Search for the cell housing the specified text and yield its (X, Y) center coordinate. 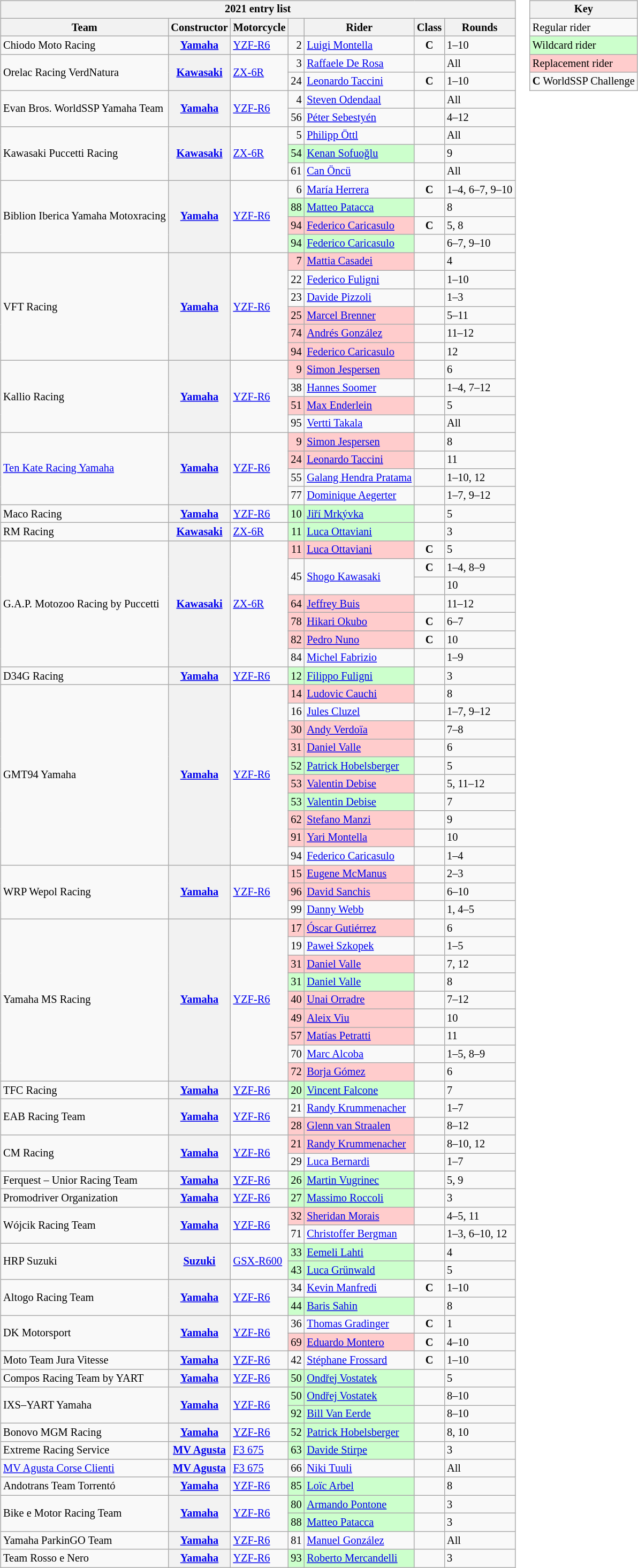
30 (296, 730)
Stefano Manzi (359, 820)
8, 10 (480, 1432)
Jeffrey Buis (359, 604)
34 (296, 1288)
33 (296, 1252)
6–7 (480, 622)
Bike e Motor Racing Team (85, 1513)
7–12 (480, 1000)
Ten Kate Racing Yamaha (85, 469)
78 (296, 622)
Roberto Mercandelli (359, 1558)
Ludovic Cauchi (359, 694)
14 (296, 694)
20 (296, 1090)
5–11 (480, 316)
Compos Racing Team by YART (85, 1379)
62 (296, 820)
7, 12 (480, 964)
19 (296, 946)
Evan Bros. WorldSSP Yamaha Team (85, 108)
40 (296, 1000)
93 (296, 1558)
Biblion Iberica Yamaha Motoxracing (85, 216)
Galang Hendra Pratama (359, 478)
4–5, 11 (480, 1216)
72 (296, 1072)
Aleix Viu (359, 1018)
Bill Van Eerde (359, 1414)
44 (296, 1306)
61 (296, 172)
74 (296, 333)
36 (296, 1325)
4–12 (480, 118)
Replacement rider (583, 64)
64 (296, 604)
Niki Tuuli (359, 1468)
15 (296, 874)
Glenn van Straalen (359, 1126)
Davide Pizzoli (359, 298)
1–4, 6–7, 9–10 (480, 189)
38 (296, 387)
Óscar Gutiérrez (359, 928)
66 (296, 1468)
Chiodo Moto Racing (85, 45)
Yamaha MS Racing (85, 1000)
54 (296, 154)
María Herrera (359, 189)
1–10, 12 (480, 478)
Philipp Öttl (359, 135)
Extreme Racing Service (85, 1450)
G.A.P. Motozoo Racing by Puccetti (85, 604)
Rounds (480, 27)
Christoffer Bergman (359, 1234)
1 (480, 1325)
84 (296, 658)
16 (296, 712)
26 (296, 1180)
99 (296, 910)
42 (296, 1360)
Altogo Racing Team (85, 1297)
77 (296, 496)
Motorcycle (260, 27)
49 (296, 1018)
Rider (359, 27)
70 (296, 1054)
Luca Grünwald (359, 1270)
57 (296, 1036)
Luca Bernardi (359, 1162)
4–10 (480, 1342)
Dominique Aegerter (359, 496)
56 (296, 118)
Kevin Manfredi (359, 1288)
Hikari Okubo (359, 622)
Wójcik Racing Team (85, 1226)
Pedro Nuno (359, 640)
Constructor (199, 27)
Péter Sebestyén (359, 118)
2 (296, 45)
Shogo Kawasaki (359, 577)
Andotrans Team Torrentó (85, 1486)
Loïc Arbel (359, 1486)
EAB Racing Team (85, 1117)
Maco Racing (85, 514)
25 (296, 316)
Vertti Takala (359, 424)
Thomas Gradinger (359, 1325)
17 (296, 928)
22 (296, 279)
8–12 (480, 1126)
RM Racing (85, 532)
Eduardo Montero (359, 1342)
Jiří Mrkývka (359, 514)
Eemeli Lahti (359, 1252)
5, 9 (480, 1180)
1–5 (480, 946)
Class (429, 27)
Sheridan Morais (359, 1216)
Jules Cluzel (359, 712)
1, 4–5 (480, 910)
1–4 (480, 856)
96 (296, 892)
Team Rosso e Nero (85, 1558)
TFC Racing (85, 1090)
DK Motorsport (85, 1334)
95 (296, 424)
92 (296, 1414)
MV Agusta Corse Clienti (85, 1468)
Andrés González (359, 333)
1–5, 8–9 (480, 1054)
6–7, 9–10 (480, 243)
1–4, 7–12 (480, 387)
Marc Alcoba (359, 1054)
1–3 (480, 298)
Kawasaki Puccetti Racing (85, 153)
Yamaha ParkinGO Team (85, 1540)
7–8 (480, 730)
5, 11–12 (480, 784)
C WorldSSP Challenge (583, 81)
Danny Webb (359, 910)
Hannes Soomer (359, 387)
2–3 (480, 874)
Marcel Brenner (359, 316)
Moto Team Jura Vitesse (85, 1360)
Filippo Fuligni (359, 676)
Team (85, 27)
GMT94 Yamaha (85, 775)
Steven Odendaal (359, 100)
Yari Montella (359, 838)
29 (296, 1162)
Michel Fabrizio (359, 658)
Suzuki (199, 1261)
Can Öncü (359, 172)
43 (296, 1270)
VFT Racing (85, 307)
Manuel González (359, 1540)
IXS–YART Yamaha (85, 1405)
David Sanchis (359, 892)
Federico Fuligni (359, 279)
82 (296, 640)
Davide Stirpe (359, 1450)
Paweł Szkopek (359, 946)
Kallio Racing (85, 397)
91 (296, 838)
Martin Vugrinec (359, 1180)
Luigi Montella (359, 45)
1–4, 8–9 (480, 568)
69 (296, 1342)
Stéphane Frossard (359, 1360)
28 (296, 1126)
Promodriver Organization (85, 1198)
32 (296, 1216)
GSX-R600 (260, 1261)
Borja Gómez (359, 1072)
23 (296, 298)
71 (296, 1234)
CM Racing (85, 1153)
Armando Pontone (359, 1504)
Baris Sahin (359, 1306)
WRP Wepol Racing (85, 892)
Key (583, 10)
Kenan Sofuoğlu (359, 154)
45 (296, 577)
51 (296, 406)
80 (296, 1504)
Wildcard rider (583, 45)
81 (296, 1540)
Max Enderlein (359, 406)
5, 8 (480, 226)
Vincent Falcone (359, 1090)
Matías Petratti (359, 1036)
Eugene McManus (359, 874)
Massimo Roccoli (359, 1198)
HRP Suzuki (85, 1261)
6–10 (480, 892)
55 (296, 478)
Andy Verdoïa (359, 730)
27 (296, 1198)
2021 entry list (258, 10)
D34G Racing (85, 676)
1–3, 6–10, 12 (480, 1234)
Bonovo MGM Racing (85, 1432)
63 (296, 1450)
Mattia Casadei (359, 262)
Raffaele De Rosa (359, 64)
1–9 (480, 658)
Regular rider (583, 27)
Orelac Racing VerdNatura (85, 73)
Ferquest – Unior Racing Team (85, 1180)
8–10, 12 (480, 1144)
85 (296, 1486)
Unai Orradre (359, 1000)
